Return [x, y] of the center of cell containing provided text 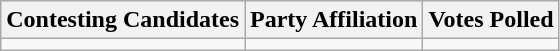
Party Affiliation [334, 20]
Votes Polled [491, 20]
Contesting Candidates [123, 20]
